Return (X, Y) of the center of cell containing provided text 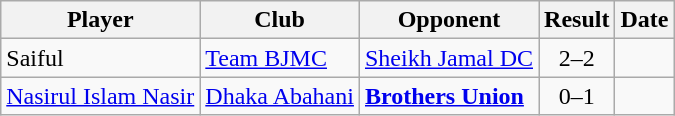
Result (577, 20)
Club (280, 20)
2–2 (577, 58)
Team BJMC (280, 58)
Dhaka Abahani (280, 96)
Brothers Union (448, 96)
Date (644, 20)
Sheikh Jamal DC (448, 58)
Nasirul Islam Nasir (100, 96)
Opponent (448, 20)
Saiful (100, 58)
0–1 (577, 96)
Player (100, 20)
